Identify which cell holds the provided text, then report its (X, Y) central coordinate. 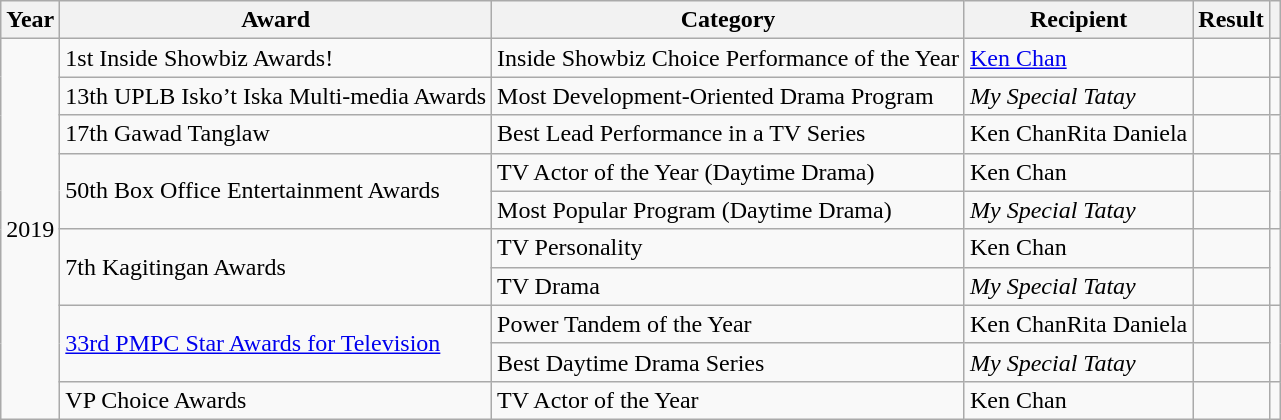
TV Actor of the Year (Daytime Drama) (728, 172)
Result (1231, 20)
Most Development-Oriented Drama Program (728, 96)
Power Tandem of the Year (728, 324)
Year (30, 20)
Category (728, 20)
Best Daytime Drama Series (728, 362)
Inside Showbiz Choice Performance of the Year (728, 58)
Recipient (1078, 20)
TV Actor of the Year (728, 400)
50th Box Office Entertainment Awards (276, 191)
Award (276, 20)
Most Popular Program (Daytime Drama) (728, 210)
7th Kagitingan Awards (276, 267)
TV Drama (728, 286)
TV Personality (728, 248)
Best Lead Performance in a TV Series (728, 134)
17th Gawad Tanglaw (276, 134)
VP Choice Awards (276, 400)
1st Inside Showbiz Awards! (276, 58)
33rd PMPC Star Awards for Television (276, 343)
13th UPLB Isko’t Iska Multi-media Awards (276, 96)
2019 (30, 230)
